Extract the [x, y] coordinate from the center of the cell holding the provided text.  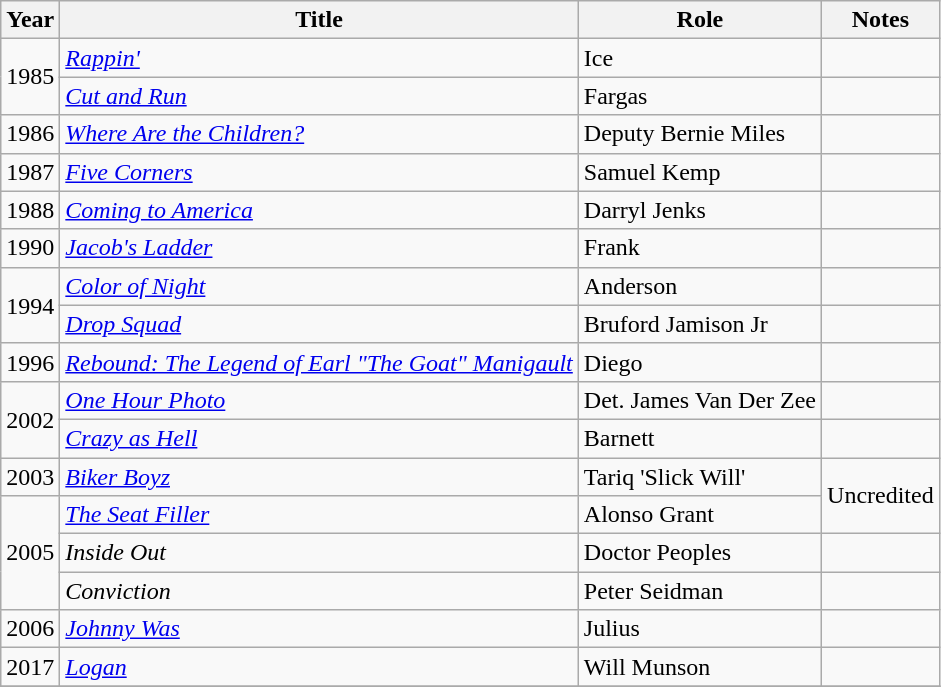
Julius [700, 629]
Johnny Was [320, 629]
Alonso Grant [700, 515]
Jacob's Ladder [320, 248]
Year [30, 20]
1996 [30, 362]
2003 [30, 477]
Frank [700, 248]
Where Are the Children? [320, 134]
Rebound: The Legend of Earl "The Goat" Manigault [320, 362]
Rappin' [320, 58]
Tariq 'Slick Will' [700, 477]
Drop Squad [320, 324]
1990 [30, 248]
Det. James Van Der Zee [700, 400]
1985 [30, 77]
Deputy Bernie Miles [700, 134]
Diego [700, 362]
One Hour Photo [320, 400]
1988 [30, 210]
2002 [30, 419]
Coming to America [320, 210]
Logan [320, 667]
2017 [30, 667]
1986 [30, 134]
Role [700, 20]
2006 [30, 629]
Samuel Kemp [700, 172]
The Seat Filler [320, 515]
Ice [700, 58]
Fargas [700, 96]
Darryl Jenks [700, 210]
Anderson [700, 286]
Will Munson [700, 667]
1994 [30, 305]
Barnett [700, 438]
Doctor Peoples [700, 553]
Cut and Run [320, 96]
Notes [881, 20]
Bruford Jamison Jr [700, 324]
Inside Out [320, 553]
1987 [30, 172]
Uncredited [881, 496]
Title [320, 20]
Peter Seidman [700, 591]
Biker Boyz [320, 477]
Crazy as Hell [320, 438]
Conviction [320, 591]
2005 [30, 553]
Five Corners [320, 172]
Color of Night [320, 286]
